Search for the cell housing the specified text and yield its [x, y] center coordinate. 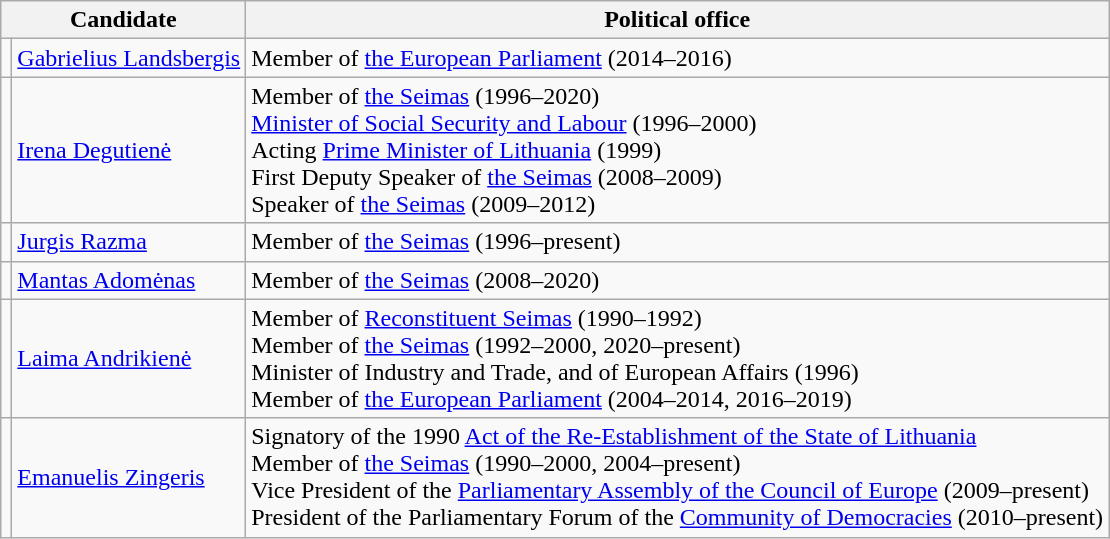
Member of the European Parliament (2014–2016) [678, 58]
Mantas Adomėnas [129, 280]
Member of the Seimas (2008–2020) [678, 280]
Jurgis Razma [129, 242]
Irena Degutienė [129, 150]
Candidate [124, 20]
Political office [678, 20]
Member of the Seimas (1996–present) [678, 242]
Laima Andrikienė [129, 358]
Gabrielius Landsbergis [129, 58]
Emanuelis Zingeris [129, 478]
